Detect which cell encompasses the target text, then output its [X, Y] center coordinate. 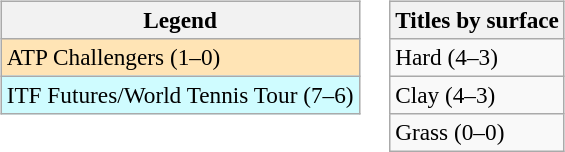
ATP Challengers (1–0) [180, 57]
Hard (4–3) [478, 57]
ITF Futures/World Tennis Tour (7–6) [180, 95]
Grass (0–0) [478, 133]
Legend [180, 20]
Titles by surface [478, 20]
Clay (4–3) [478, 95]
